For the text-containing cell, return its midpoint in (X, Y) coordinate format. 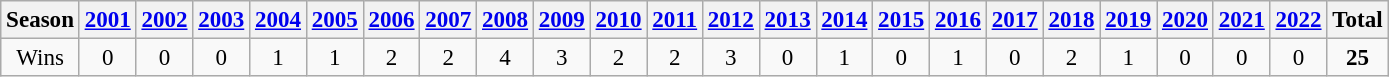
2008 (506, 20)
2006 (392, 20)
Total (1358, 20)
2002 (164, 20)
2011 (675, 20)
2007 (448, 20)
2015 (902, 20)
2001 (108, 20)
25 (1358, 58)
2010 (618, 20)
2009 (562, 20)
2016 (958, 20)
2014 (844, 20)
2021 (1242, 20)
2004 (278, 20)
2019 (1128, 20)
2017 (1014, 20)
2022 (1298, 20)
2020 (1186, 20)
2013 (788, 20)
Season (40, 20)
4 (506, 58)
2018 (1072, 20)
2012 (730, 20)
2003 (222, 20)
Wins (40, 58)
2005 (334, 20)
